Determine the (x, y) coordinate at the center of the cell enclosing the given text.  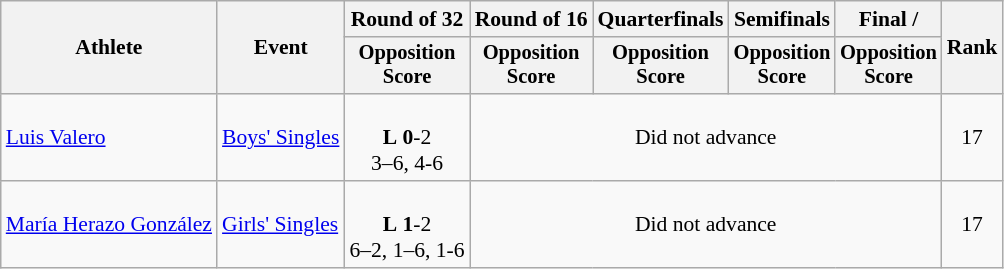
Round of 16 (532, 19)
María Herazo González (109, 224)
Event (280, 48)
Luis Valero (109, 138)
Quarterfinals (661, 19)
Round of 32 (406, 19)
Final / (888, 19)
L 0-2 3–6, 4-6 (406, 138)
Athlete (109, 48)
Girls' Singles (280, 224)
Boys' Singles (280, 138)
Semifinals (782, 19)
Rank (972, 48)
L 1-2 6–2, 1–6, 1-6 (406, 224)
